Return [X, Y] of the center of cell containing provided text 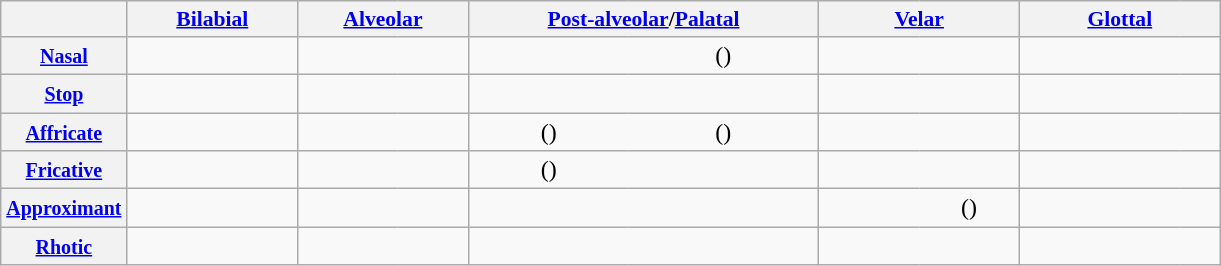
Approximant [64, 208]
Bilabial [212, 19]
Post-alveolar/Palatal [644, 19]
Stop [64, 93]
Rhotic [64, 246]
Velar [920, 19]
Glottal [1120, 19]
Nasal [64, 55]
Affricate [64, 131]
Fricative [64, 170]
Alveolar [384, 19]
